From the cell containing the given text, extract its center point as (x, y) coordinate. 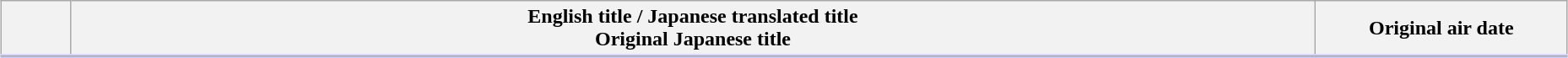
Original air date (1441, 29)
English title / Japanese translated titleOriginal Japanese title (693, 29)
